Pinpoint the cell where the given text exists, returning its (x, y) midpoint coordinate. 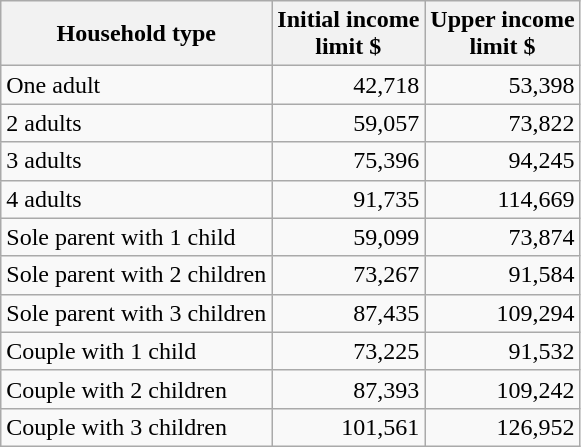
One adult (136, 85)
Sole parent with 2 children (136, 275)
Couple with 1 child (136, 351)
73,267 (348, 275)
73,874 (502, 237)
59,057 (348, 123)
Sole parent with 3 children (136, 313)
87,393 (348, 389)
73,225 (348, 351)
42,718 (348, 85)
4 adults (136, 199)
91,735 (348, 199)
75,396 (348, 161)
126,952 (502, 427)
2 adults (136, 123)
Initial incomelimit $ (348, 34)
3 adults (136, 161)
94,245 (502, 161)
Sole parent with 1 child (136, 237)
59,099 (348, 237)
87,435 (348, 313)
91,584 (502, 275)
Household type (136, 34)
91,532 (502, 351)
114,669 (502, 199)
73,822 (502, 123)
109,294 (502, 313)
101,561 (348, 427)
Couple with 3 children (136, 427)
Couple with 2 children (136, 389)
Upper incomelimit $ (502, 34)
53,398 (502, 85)
109,242 (502, 389)
